Locate the cell with the specified text and output its [X, Y] center coordinate. 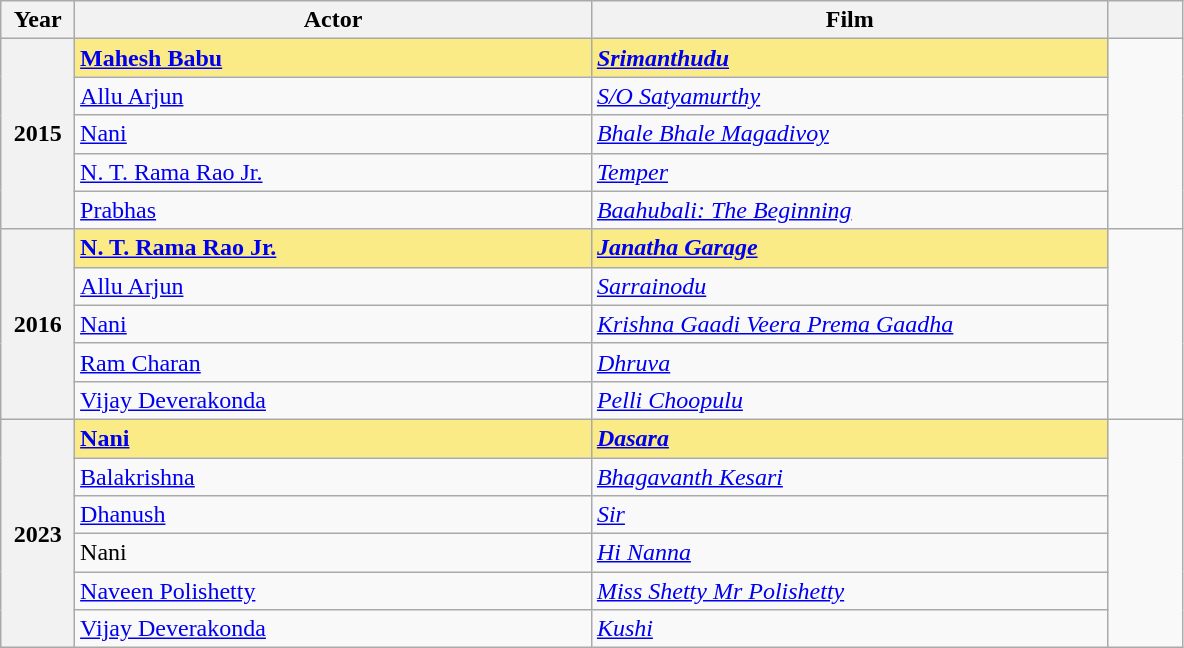
Srimanthudu [850, 58]
Hi Nanna [850, 553]
Dhruva [850, 362]
Ram Charan [334, 362]
Janatha Garage [850, 248]
Bhale Bhale Magadivoy [850, 134]
Naveen Polishetty [334, 591]
Film [850, 20]
2016 [38, 324]
Year [38, 20]
Sarrainodu [850, 286]
Actor [334, 20]
Dasara [850, 438]
Miss Shetty Mr Polishetty [850, 591]
Krishna Gaadi Veera Prema Gaadha [850, 324]
Balakrishna [334, 477]
Bhagavanth Kesari [850, 477]
2023 [38, 533]
Baahubali: The Beginning [850, 210]
Dhanush [334, 515]
2015 [38, 134]
Temper [850, 172]
S/O Satyamurthy [850, 96]
Sir [850, 515]
Kushi [850, 629]
Pelli Choopulu [850, 400]
Mahesh Babu [334, 58]
Prabhas [334, 210]
